From the cell containing the given text, extract its center point as [X, Y] coordinate. 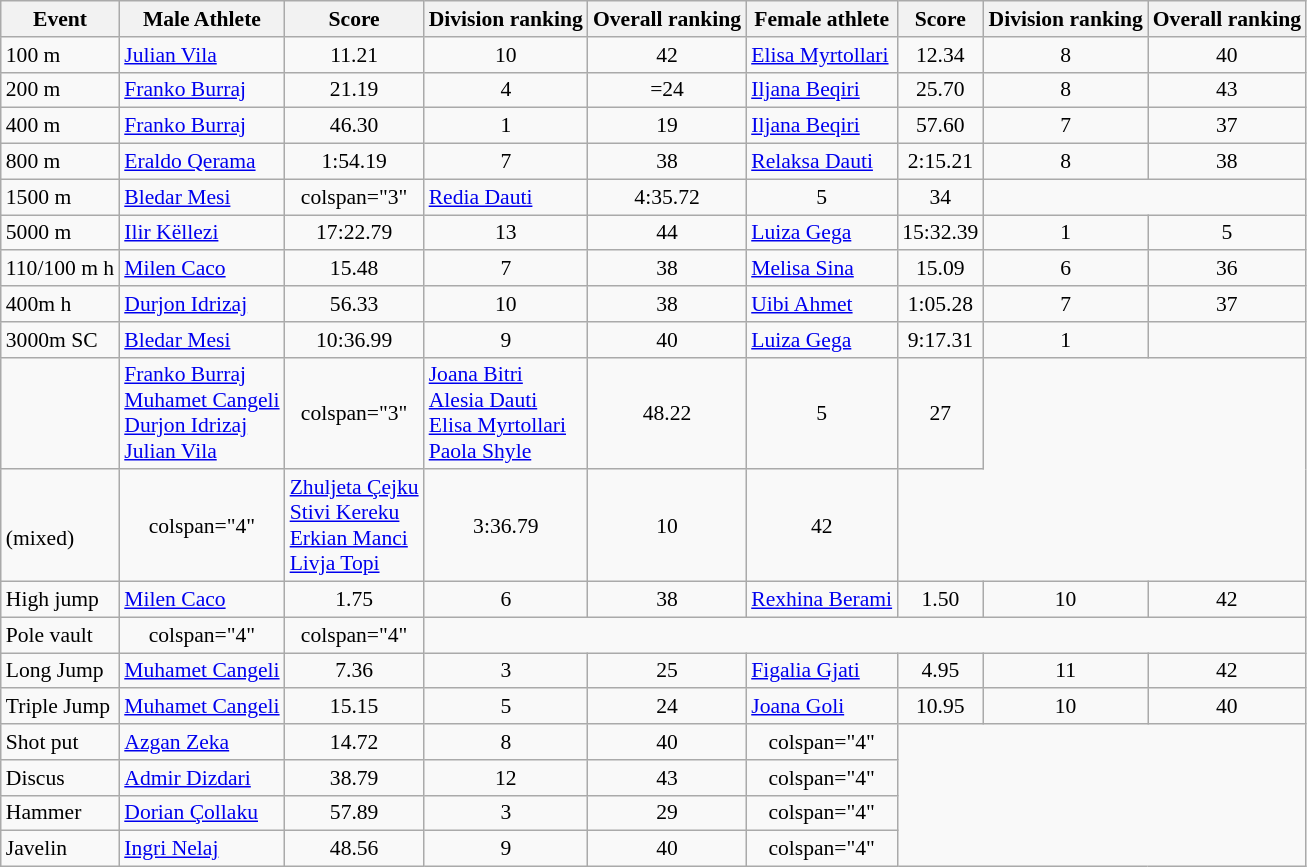
1500 m [60, 197]
High jump [60, 600]
Figalia Gjati [822, 671]
44 [667, 233]
Melisa Sina [822, 269]
Zhuljeta ÇejkuStivi KerekuErkian ManciLivja Topi [354, 526]
100 m [60, 55]
4.95 [940, 671]
110/100 m h [60, 269]
25 [667, 671]
15.09 [940, 269]
56.33 [354, 304]
4:35.72 [667, 197]
9:17.31 [940, 340]
57.60 [940, 126]
Javelin [60, 849]
Elisa Myrtollari [822, 55]
12.34 [940, 55]
Azgan Zeka [202, 742]
Ilir Këllezi [202, 233]
Female athlete [822, 19]
36 [1227, 269]
17:22.79 [354, 233]
25.70 [940, 90]
21.19 [354, 90]
19 [667, 126]
57.89 [354, 813]
1:05.28 [940, 304]
5000 m [60, 233]
11 [1065, 671]
Durjon Idrizaj [202, 304]
12 [506, 778]
13 [506, 233]
=24 [667, 90]
3:36.79 [506, 526]
38.79 [354, 778]
10:36.99 [354, 340]
Pole vault [60, 635]
Shot put [60, 742]
Hammer [60, 813]
15:32.39 [940, 233]
200 m [60, 90]
48.22 [667, 413]
Redia Dauti [506, 197]
48.56 [354, 849]
46.30 [354, 126]
14.72 [354, 742]
24 [667, 707]
800 m [60, 162]
Joana Goli [822, 707]
Eraldo Qerama [202, 162]
29 [667, 813]
400m h [60, 304]
15.15 [354, 707]
11.21 [354, 55]
15.48 [354, 269]
Admir Dizdari [202, 778]
(mixed) [60, 526]
Dorian Çollaku [202, 813]
3000m SC [60, 340]
1.50 [940, 600]
1:54.19 [354, 162]
34 [940, 197]
1.75 [354, 600]
Ingri Nelaj [202, 849]
Julian Vila [202, 55]
Long Jump [60, 671]
Discus [60, 778]
Franko BurrajMuhamet CangeliDurjon IdrizajJulian Vila [202, 413]
4 [506, 90]
Uibi Ahmet [822, 304]
Triple Jump [60, 707]
27 [940, 413]
Male Athlete [202, 19]
7.36 [354, 671]
400 m [60, 126]
Joana BitriAlesia DautiElisa MyrtollariPaola Shyle [506, 413]
Event [60, 19]
2:15.21 [940, 162]
Rexhina Berami [822, 600]
10.95 [940, 707]
Relaksa Dauti [822, 162]
